For the text-containing cell, return its midpoint in (x, y) coordinate format. 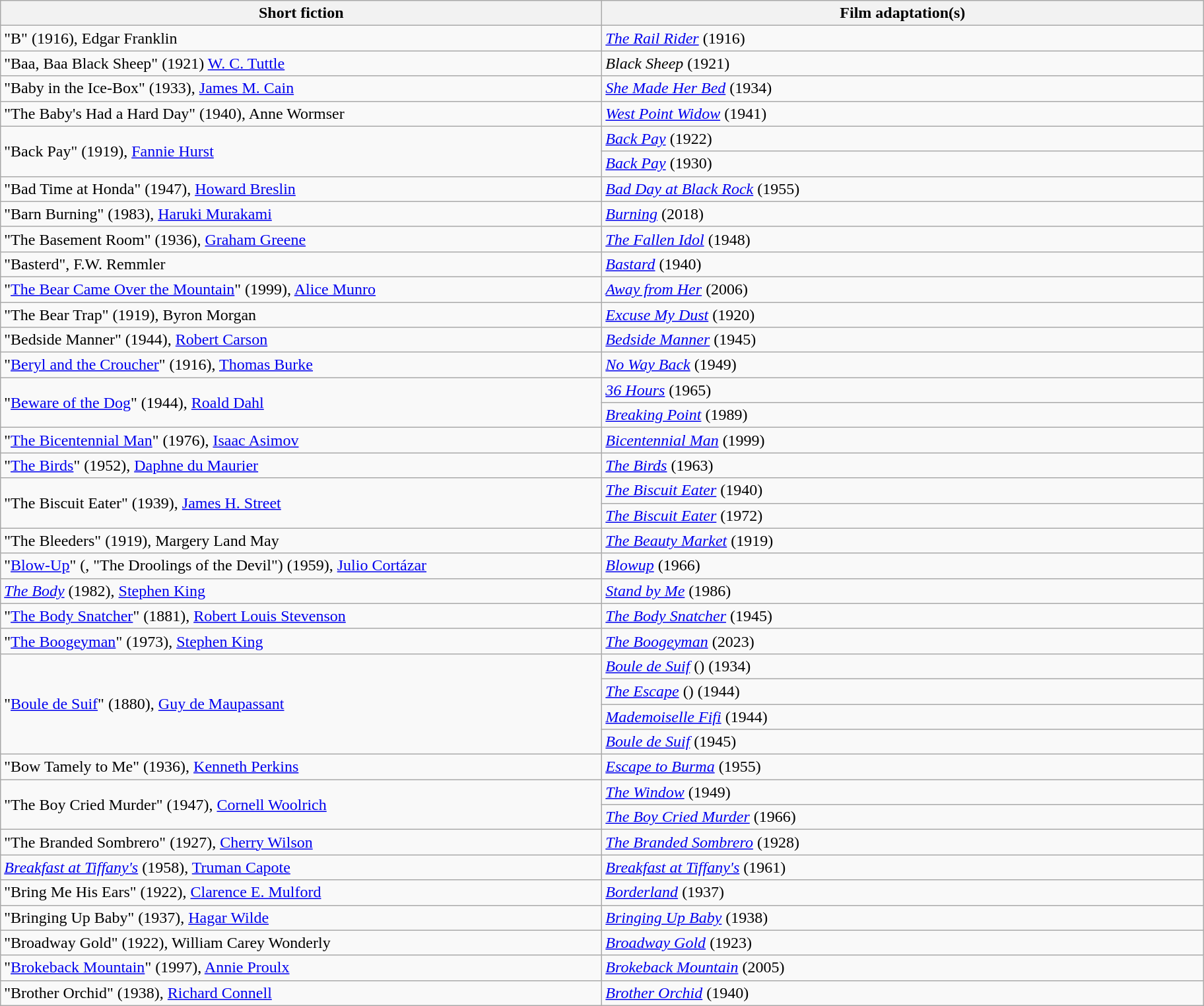
The Biscuit Eater (1972) (903, 516)
36 Hours (1965) (903, 390)
The Birds (1963) (903, 465)
"The Bicentennial Man" (1976), Isaac Asimov (301, 440)
"Back Pay" (1919), Fannie Hurst (301, 151)
The Escape () (1944) (903, 691)
"Bring Me His Ears" (1922), Clarence E. Mulford (301, 892)
Mademoiselle Fifi (1944) (903, 716)
The Branded Sombrero (1928) (903, 842)
Stand by Me (1986) (903, 591)
"The Body Snatcher" (1881), Robert Louis Stevenson (301, 616)
Brother Orchid (1940) (903, 993)
"Barn Burning" (1983), Haruki Murakami (301, 214)
Brokeback Mountain (2005) (903, 968)
West Point Widow (1941) (903, 114)
"Beryl and the Croucher" (1916), Thomas Burke (301, 365)
Back Pay (1930) (903, 164)
"Brokeback Mountain" (1997), Annie Proulx (301, 968)
"Bringing Up Baby" (1937), Hagar Wilde (301, 918)
Breakfast at Tiffany's (1958), Truman Capote (301, 867)
"Baby in the Ice-Box" (1933), James M. Cain (301, 88)
"The Boy Cried Murder" (1947), Cornell Woolrich (301, 805)
"Bad Time at Honda" (1947), Howard Breslin (301, 189)
The Window (1949) (903, 792)
Borderland (1937) (903, 892)
"The Basement Room" (1936), Graham Greene (301, 239)
"Broadway Gold" (1922), William Carey Wonderly (301, 943)
The Fallen Idol (1948) (903, 239)
The Boogeyman (2023) (903, 641)
Black Sheep (1921) (903, 63)
Away from Her (2006) (903, 289)
Bringing Up Baby (1938) (903, 918)
"Basterd", F.W. Remmler (301, 264)
She Made Her Bed (1934) (903, 88)
"The Bleeders" (1919), Margery Land May (301, 541)
Breakfast at Tiffany's (1961) (903, 867)
"The Branded Sombrero" (1927), Cherry Wilson (301, 842)
Film adaptation(s) (903, 13)
Breaking Point (1989) (903, 415)
The Rail Rider (1916) (903, 38)
Bicentennial Man (1999) (903, 440)
Burning (2018) (903, 214)
Bedside Manner (1945) (903, 340)
"Bow Tamely to Me" (1936), Kenneth Perkins (301, 767)
No Way Back (1949) (903, 365)
"B" (1916), Edgar Franklin (301, 38)
"The Birds" (1952), Daphne du Maurier (301, 465)
"The Baby's Had a Hard Day" (1940), Anne Wormser (301, 114)
"The Bear Came Over the Mountain" (1999), Alice Munro (301, 289)
Bastard (1940) (903, 264)
Blowup (1966) (903, 566)
"Brother Orchid" (1938), Richard Connell (301, 993)
Boule de Suif (1945) (903, 742)
The Beauty Market (1919) (903, 541)
Boule de Suif () (1934) (903, 666)
"Beware of the Dog" (1944), Roald Dahl (301, 403)
Short fiction (301, 13)
Broadway Gold (1923) (903, 943)
The Body Snatcher (1945) (903, 616)
"Baa, Baa Black Sheep" (1921) W. C. Tuttle (301, 63)
The Boy Cried Murder (1966) (903, 817)
"The Biscuit Eater" (1939), James H. Street (301, 503)
Escape to Burma (1955) (903, 767)
"The Bear Trap" (1919), Byron Morgan (301, 315)
Excuse My Dust (1920) (903, 315)
The Biscuit Eater (1940) (903, 490)
"Bedside Manner" (1944), Robert Carson (301, 340)
Back Pay (1922) (903, 139)
"Boule de Suif" (1880), Guy de Maupassant (301, 704)
"The Boogeyman" (1973), Stephen King (301, 641)
Bad Day at Black Rock (1955) (903, 189)
"Blow-Up" (, "The Droolings of the Devil") (1959), Julio Cortázar (301, 566)
The Body (1982), Stephen King (301, 591)
